Scan for the cell matching the given text and deliver its [x, y] coordinate at center. 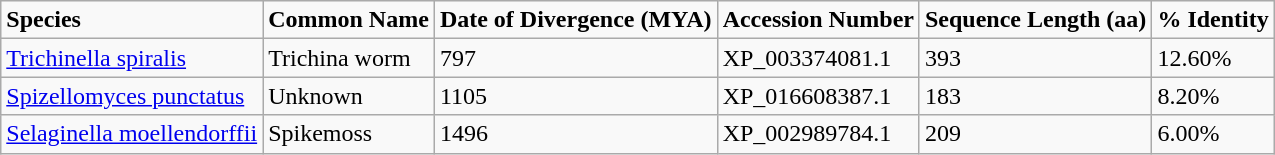
XP_016608387.1 [818, 96]
Spikemoss [349, 134]
8.20% [1213, 96]
Species [132, 20]
Trichina worm [349, 58]
183 [1035, 96]
XP_003374081.1 [818, 58]
XP_002989784.1 [818, 134]
Spizellomyces punctatus [132, 96]
209 [1035, 134]
Unknown [349, 96]
6.00% [1213, 134]
Sequence Length (aa) [1035, 20]
12.60% [1213, 58]
393 [1035, 58]
1496 [576, 134]
1105 [576, 96]
% Identity [1213, 20]
797 [576, 58]
Trichinella spiralis [132, 58]
Accession Number [818, 20]
Date of Divergence (MYA) [576, 20]
Common Name [349, 20]
Selaginella moellendorffii [132, 134]
